Provide the [x, y] coordinate of the cell's center where the given text is located.  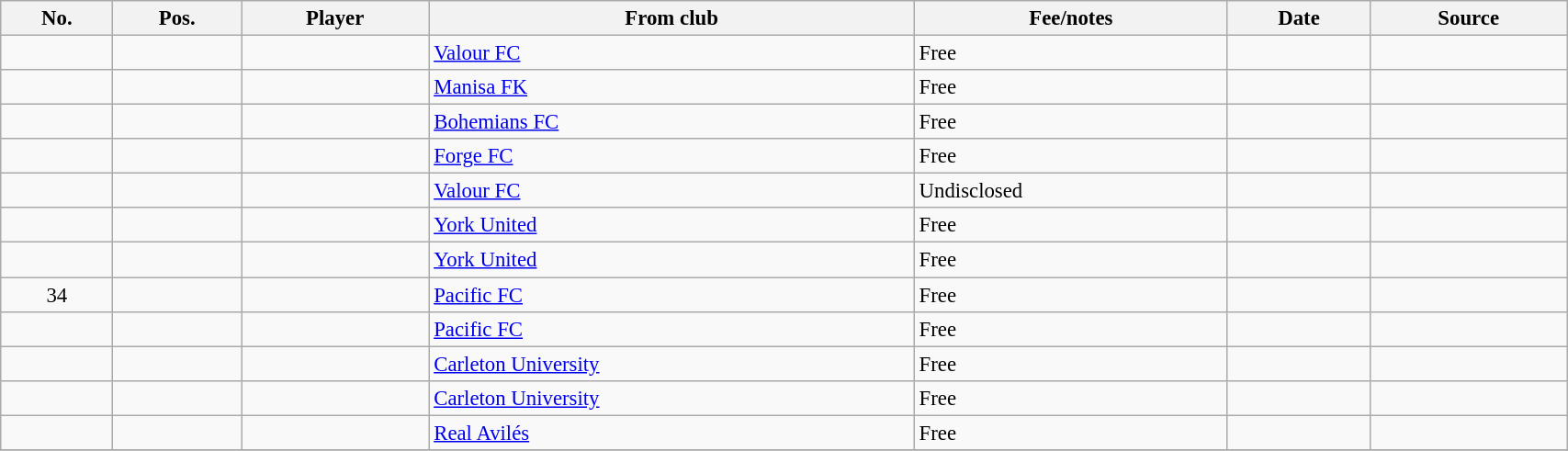
Date [1299, 18]
Manisa FK [671, 87]
34 [57, 295]
Real Avilés [671, 433]
No. [57, 18]
Fee/notes [1071, 18]
Forge FC [671, 156]
Player [335, 18]
Pos. [177, 18]
From club [671, 18]
Bohemians FC [671, 122]
Undisclosed [1071, 191]
Source [1469, 18]
